Search for the cell housing the specified text and yield its (X, Y) center coordinate. 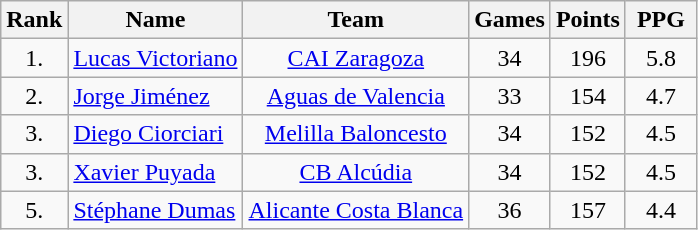
Alicante Costa Blanca (356, 210)
Jorge Jiménez (156, 96)
5.8 (660, 58)
Aguas de Valencia (356, 96)
Points (588, 20)
Diego Ciorciari (156, 134)
1. (34, 58)
Rank (34, 20)
196 (588, 58)
CB Alcúdia (356, 172)
33 (510, 96)
Melilla Baloncesto (356, 134)
157 (588, 210)
5. (34, 210)
154 (588, 96)
36 (510, 210)
PPG (660, 20)
Lucas Victoriano (156, 58)
Stéphane Dumas (156, 210)
Xavier Puyada (156, 172)
Name (156, 20)
4.4 (660, 210)
Games (510, 20)
CAI Zaragoza (356, 58)
Team (356, 20)
4.7 (660, 96)
2. (34, 96)
